Return (x, y) of the center of cell containing provided text 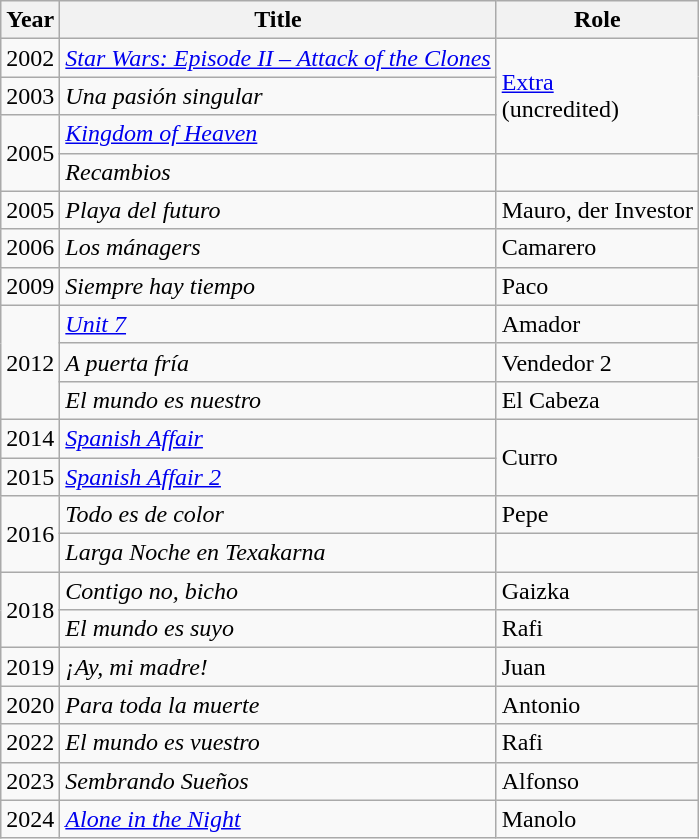
Recambios (278, 172)
Camarero (597, 248)
Mauro, der Investor (597, 210)
Spanish Affair (278, 438)
¡Ay, mi madre! (278, 667)
2020 (30, 705)
Curro (597, 457)
El mundo es vuestro (278, 743)
2018 (30, 610)
Role (597, 20)
Title (278, 20)
2022 (30, 743)
Alone in the Night (278, 819)
2019 (30, 667)
Para toda la muerte (278, 705)
Paco (597, 286)
Spanish Affair 2 (278, 477)
Year (30, 20)
2003 (30, 96)
A puerta fría (278, 362)
El Cabeza (597, 400)
Antonio (597, 705)
2009 (30, 286)
Star Wars: Episode II – Attack of the Clones (278, 58)
2002 (30, 58)
Todo es de color (278, 515)
2015 (30, 477)
2006 (30, 248)
Contigo no, bicho (278, 591)
Pepe (597, 515)
Playa del futuro (278, 210)
Unit 7 (278, 324)
Sembrando Sueños (278, 781)
Gaizka (597, 591)
Vendedor 2 (597, 362)
Los mánagers (278, 248)
Juan (597, 667)
2016 (30, 534)
2023 (30, 781)
Manolo (597, 819)
Una pasión singular (278, 96)
El mundo es nuestro (278, 400)
Siempre hay tiempo (278, 286)
2024 (30, 819)
Alfonso (597, 781)
Kingdom of Heaven (278, 134)
El mundo es suyo (278, 629)
Larga Noche en Texakarna (278, 553)
Amador (597, 324)
2014 (30, 438)
Extra(uncredited) (597, 96)
2012 (30, 362)
